From the cell containing the given text, extract its center point as (x, y) coordinate. 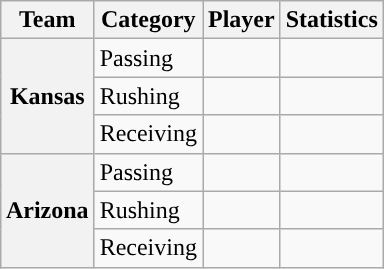
Category (148, 20)
Kansas (47, 96)
Statistics (332, 20)
Player (241, 20)
Arizona (47, 210)
Team (47, 20)
